Return [x, y] of the center of cell containing provided text 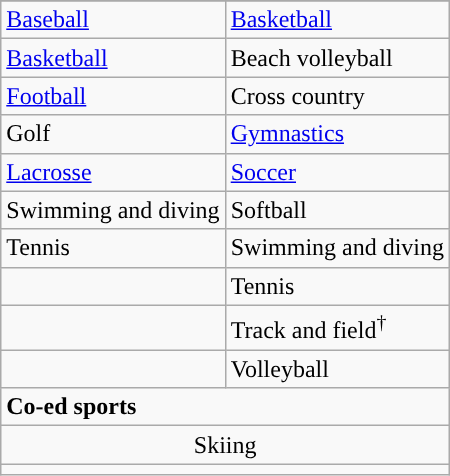
Lacrosse [113, 172]
Softball [337, 210]
Football [113, 96]
Skiing [226, 445]
Soccer [337, 172]
Baseball [113, 20]
Track and field† [337, 328]
Co-ed sports [226, 407]
Volleyball [337, 369]
Golf [113, 134]
Gymnastics [337, 134]
Beach volleyball [337, 58]
Cross country [337, 96]
